Determine the [X, Y] coordinate at the center of the cell enclosing the given text.  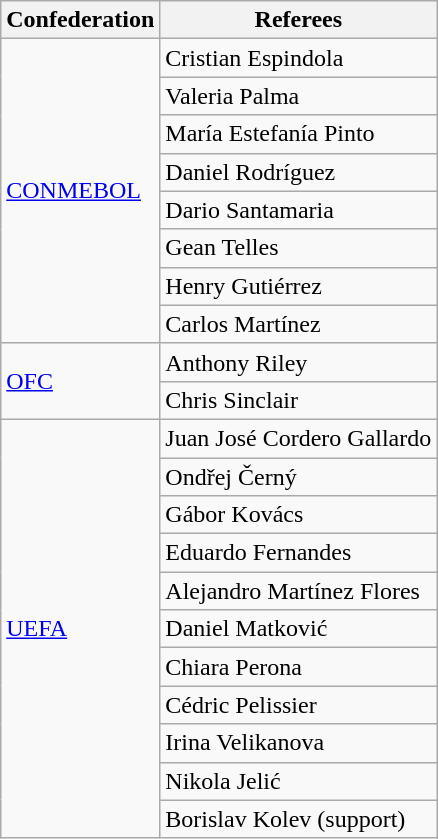
Gean Telles [298, 248]
Cristian Espindola [298, 58]
Daniel Matković [298, 629]
Irina Velikanova [298, 743]
Juan José Cordero Gallardo [298, 438]
Confederation [80, 20]
Henry Gutiérrez [298, 286]
Carlos Martínez [298, 324]
Gábor Kovács [298, 515]
María Estefanía Pinto [298, 134]
Cédric Pelissier [298, 705]
Dario Santamaria [298, 210]
OFC [80, 381]
Chris Sinclair [298, 400]
Borislav Kolev (support) [298, 819]
UEFA [80, 628]
Eduardo Fernandes [298, 553]
Daniel Rodríguez [298, 172]
Chiara Perona [298, 667]
Ondřej Černý [298, 477]
Referees [298, 20]
Alejandro Martínez Flores [298, 591]
Valeria Palma [298, 96]
Anthony Riley [298, 362]
Nikola Jelić [298, 781]
CONMEBOL [80, 191]
